Determine the [X, Y] coordinate at the center of the cell enclosing the given text.  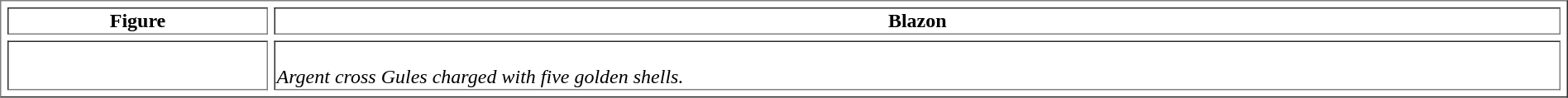
Blazon [918, 21]
Figure [137, 21]
Argent cross Gules charged with five golden shells. [918, 66]
